Detect which cell encompasses the target text, then output its (X, Y) center coordinate. 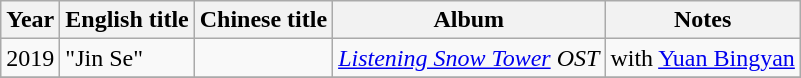
English title (127, 20)
Chinese title (263, 20)
2019 (30, 58)
Year (30, 20)
Album (469, 20)
"Jin Se" (127, 58)
Listening Snow Tower OST (469, 58)
Notes (703, 20)
with Yuan Bingyan (703, 58)
